Determine the (x, y) coordinate at the center of the cell enclosing the given text.  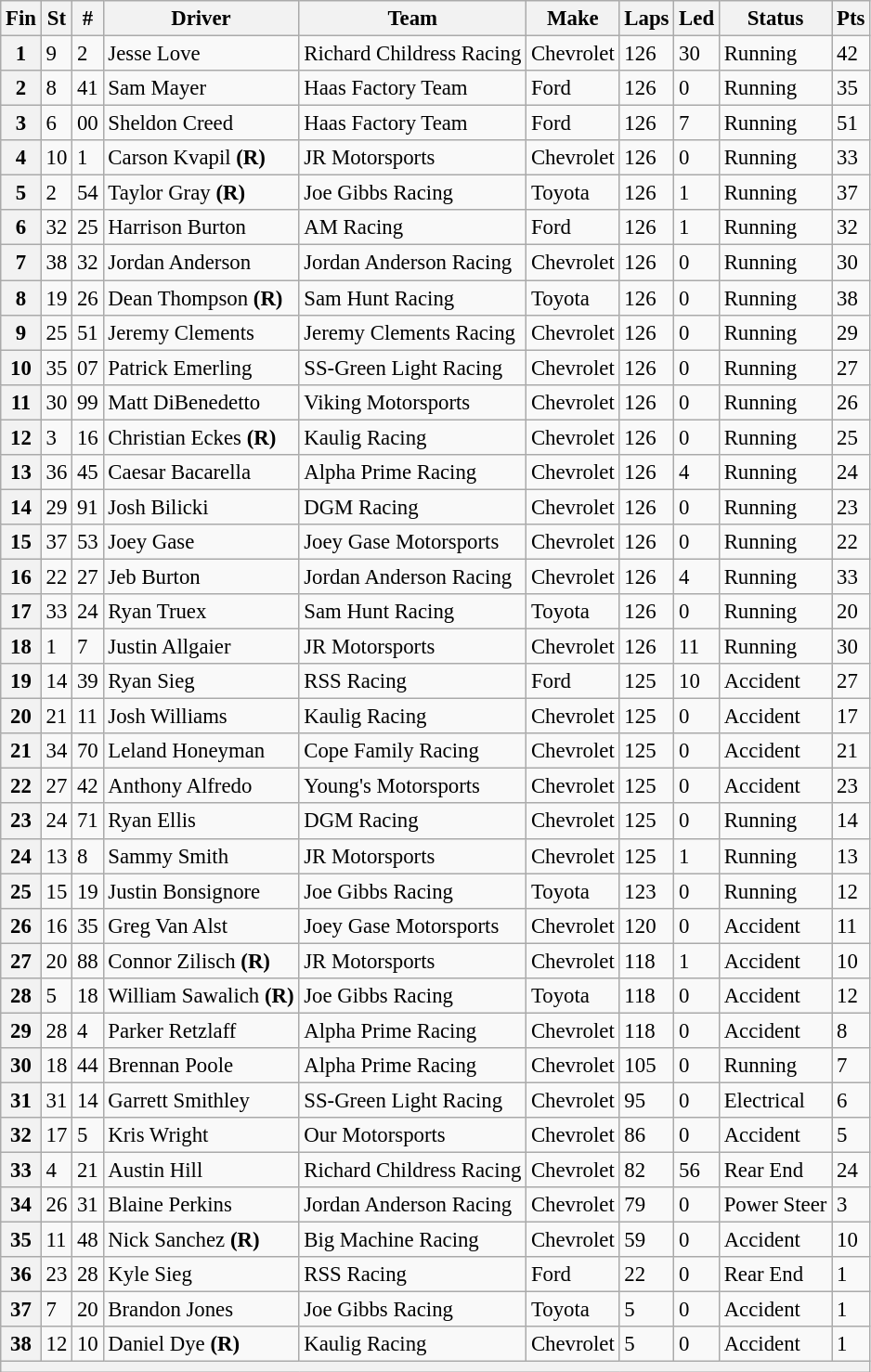
Nick Sanchez (R) (201, 1240)
Joey Gase (201, 542)
William Sawalich (R) (201, 996)
Justin Allgaier (201, 647)
Kris Wright (201, 1135)
Sam Mayer (201, 88)
Team (412, 19)
Status (774, 19)
Make (573, 19)
Blaine Perkins (201, 1205)
Jordan Anderson (201, 263)
54 (87, 193)
Parker Retzlaff (201, 1030)
Cope Family Racing (412, 751)
Led (696, 19)
Harrison Burton (201, 227)
Jesse Love (201, 54)
Power Steer (774, 1205)
Leland Honeyman (201, 751)
Greg Van Alst (201, 925)
Jeremy Clements Racing (412, 332)
Austin Hill (201, 1171)
00 (87, 123)
Justin Bonsignore (201, 891)
Ryan Ellis (201, 822)
Ryan Truex (201, 612)
Electrical (774, 1100)
Taylor Gray (R) (201, 193)
Sheldon Creed (201, 123)
Matt DiBenedetto (201, 402)
Anthony Alfredo (201, 786)
Josh Bilicki (201, 507)
AM Racing (412, 227)
Sammy Smith (201, 856)
Big Machine Racing (412, 1240)
56 (696, 1171)
71 (87, 822)
45 (87, 472)
Brennan Poole (201, 1066)
99 (87, 402)
53 (87, 542)
79 (646, 1205)
82 (646, 1171)
70 (87, 751)
91 (87, 507)
Jeb Burton (201, 576)
Ryan Sieg (201, 681)
St (56, 19)
Viking Motorsports (412, 402)
Christian Eckes (R) (201, 437)
Driver (201, 19)
105 (646, 1066)
44 (87, 1066)
59 (646, 1240)
Josh Williams (201, 717)
Jeremy Clements (201, 332)
39 (87, 681)
Laps (646, 19)
07 (87, 368)
Fin (21, 19)
41 (87, 88)
95 (646, 1100)
Young's Motorsports (412, 786)
Our Motorsports (412, 1135)
123 (646, 891)
Carson Kvapil (R) (201, 158)
Pts (851, 19)
Caesar Bacarella (201, 472)
Patrick Emerling (201, 368)
86 (646, 1135)
48 (87, 1240)
# (87, 19)
88 (87, 961)
Daniel Dye (R) (201, 1345)
Kyle Sieg (201, 1275)
Brandon Jones (201, 1310)
Connor Zilisch (R) (201, 961)
Garrett Smithley (201, 1100)
Dean Thompson (R) (201, 298)
120 (646, 925)
